Provide the [X, Y] coordinate of the cell's center where the given text is located.  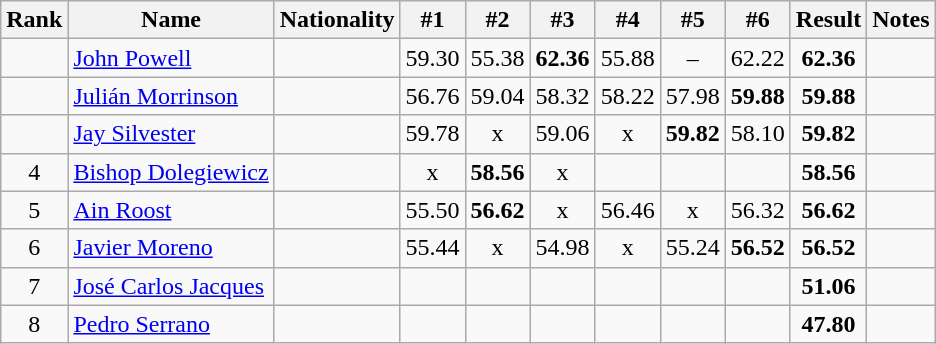
Bishop Dolegiewicz [171, 172]
56.32 [758, 210]
Rank [34, 20]
47.80 [828, 324]
59.06 [562, 134]
Name [171, 20]
55.50 [432, 210]
58.22 [628, 96]
4 [34, 172]
#2 [498, 20]
58.32 [562, 96]
#5 [692, 20]
59.30 [432, 58]
58.10 [758, 134]
51.06 [828, 286]
54.98 [562, 248]
Result [828, 20]
Notes [901, 20]
5 [34, 210]
José Carlos Jacques [171, 286]
Nationality [337, 20]
7 [34, 286]
Julián Morrinson [171, 96]
56.46 [628, 210]
55.44 [432, 248]
59.78 [432, 134]
57.98 [692, 96]
Ain Roost [171, 210]
Jay Silvester [171, 134]
Pedro Serrano [171, 324]
Javier Moreno [171, 248]
6 [34, 248]
59.04 [498, 96]
#4 [628, 20]
8 [34, 324]
#3 [562, 20]
55.88 [628, 58]
55.24 [692, 248]
– [692, 58]
#6 [758, 20]
#1 [432, 20]
56.76 [432, 96]
John Powell [171, 58]
62.22 [758, 58]
55.38 [498, 58]
